Identify which cell holds the provided text, then report its [X, Y] central coordinate. 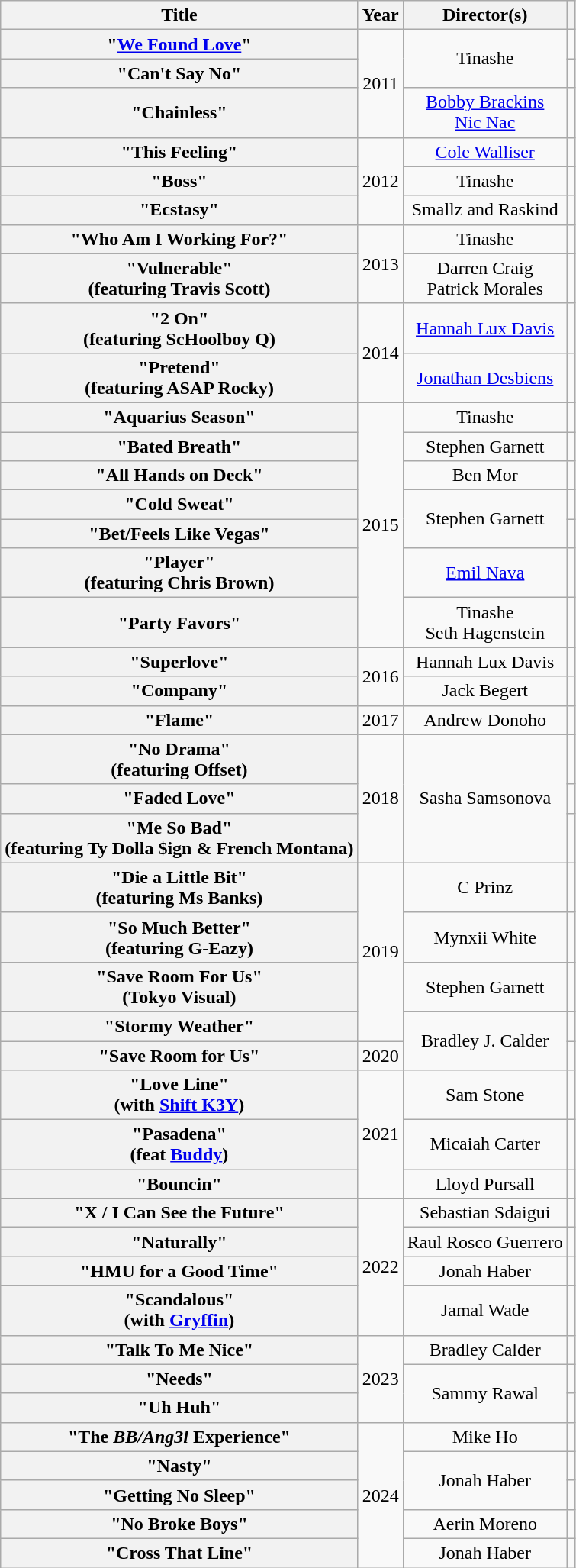
Bradley Calder [485, 1350]
"This Feeling" [179, 152]
Lloyd Pursall [485, 1184]
"Pasadena"(feat Buddy) [179, 1145]
"Cold Sweat" [179, 505]
Ben Mor [485, 476]
"Company" [179, 691]
"Bet/Feels Like Vegas" [179, 534]
"Player"(featuring Chris Brown) [179, 573]
Sebastian Sdaigui [485, 1213]
"So Much Better"(featuring G-Eazy) [179, 937]
Micaiah Carter [485, 1145]
"Party Favors" [179, 623]
Mynxii White [485, 937]
Jack Begert [485, 691]
2022 [380, 1267]
"The BB/Ang3l Experience" [179, 1437]
Jamal Wade [485, 1310]
Raul Rosco Guerrero [485, 1242]
"HMU for a Good Time" [179, 1271]
"We Found Love" [179, 44]
"Who Am I Working For?" [179, 239]
"Vulnerable"(featuring Travis Scott) [179, 278]
2016 [380, 676]
"Save Room For Us"(Tokyo Visual) [179, 986]
Emil Nava [485, 573]
2024 [380, 1495]
Director(s) [485, 15]
"All Hands on Deck" [179, 476]
"Uh Huh" [179, 1408]
"Boss" [179, 181]
"Ecstasy" [179, 210]
Sasha Samsonova [485, 799]
"Save Room for Us" [179, 1056]
"Scandalous"(with Gryffin) [179, 1310]
Year [380, 15]
"Can't Say No" [179, 73]
"Bouncin" [179, 1184]
"Talk To Me Nice" [179, 1350]
"Naturally" [179, 1242]
2012 [380, 181]
Cole Walliser [485, 152]
Title [179, 15]
"Me So Bad"(featuring Ty Dolla $ign & French Montana) [179, 838]
Mike Ho [485, 1437]
Andrew Donoho [485, 720]
"Bated Breath" [179, 447]
"Chainless" [179, 113]
Jonathan Desbiens [485, 377]
"No Broke Boys" [179, 1524]
"Faded Love" [179, 799]
Smallz and Raskind [485, 210]
"No Drama"(featuring Offset) [179, 759]
"Needs" [179, 1379]
2017 [380, 720]
2021 [380, 1134]
C Prinz [485, 887]
Bobby Brackins Nic Nac [485, 113]
2015 [380, 524]
"Love Line"(with Shift K3Y) [179, 1095]
"X / I Can See the Future" [179, 1213]
2013 [380, 264]
2019 [380, 951]
Sammy Rawal [485, 1393]
"Nasty" [179, 1466]
2018 [380, 799]
Sam Stone [485, 1095]
"Flame" [179, 720]
Bradley J. Calder [485, 1040]
2011 [380, 84]
2014 [380, 353]
2020 [380, 1056]
"Cross That Line" [179, 1553]
Aerin Moreno [485, 1524]
"Getting No Sleep" [179, 1495]
Tinashe Seth Hagenstein [485, 623]
"Superlove" [179, 662]
"Aquarius Season" [179, 417]
Darren Craig Patrick Morales [485, 278]
"Stormy Weather" [179, 1026]
2023 [380, 1379]
"Pretend"(featuring ASAP Rocky) [179, 377]
"Die a Little Bit"(featuring Ms Banks) [179, 887]
"2 On"(featuring ScHoolboy Q) [179, 328]
